Identify which cell holds the provided text, then report its (X, Y) central coordinate. 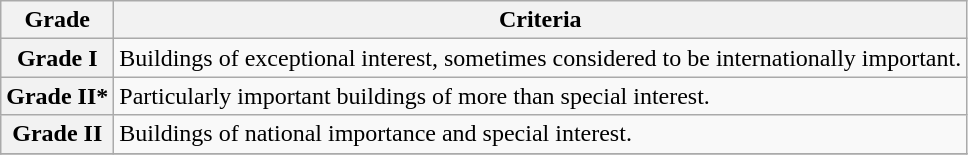
Buildings of exceptional interest, sometimes considered to be internationally important. (540, 58)
Grade (58, 20)
Grade I (58, 58)
Particularly important buildings of more than special interest. (540, 96)
Grade II* (58, 96)
Criteria (540, 20)
Buildings of national importance and special interest. (540, 134)
Grade II (58, 134)
